Find where the given text appears and provide that cell's center as (X, Y) coordinate. 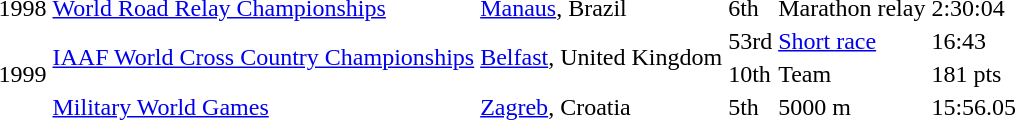
10th (750, 74)
Short race (852, 41)
Belfast, United Kingdom (602, 58)
53rd (750, 41)
Team (852, 74)
IAAF World Cross Country Championships (264, 58)
